Detect which cell encompasses the target text, then output its [X, Y] center coordinate. 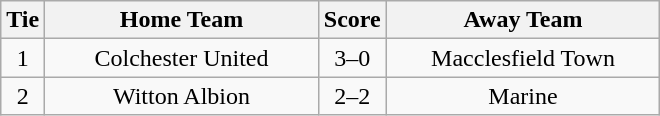
3–0 [352, 58]
Witton Albion [182, 96]
Away Team [523, 20]
Macclesfield Town [523, 58]
Home Team [182, 20]
Score [352, 20]
Colchester United [182, 58]
Marine [523, 96]
Tie [23, 20]
1 [23, 58]
2–2 [352, 96]
2 [23, 96]
